Pinpoint the cell where the given text exists, returning its (x, y) midpoint coordinate. 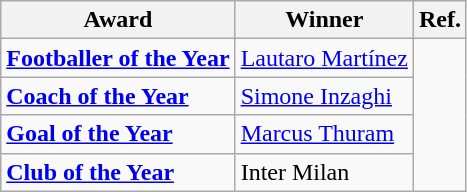
Award (118, 20)
Ref. (440, 20)
Lautaro Martínez (324, 58)
Club of the Year (118, 172)
Footballer of the Year (118, 58)
Simone Inzaghi (324, 96)
Marcus Thuram (324, 134)
Winner (324, 20)
Coach of the Year (118, 96)
Inter Milan (324, 172)
Goal of the Year (118, 134)
